Return the [x, y] coordinate for the center point of the cell that contains the specified text.  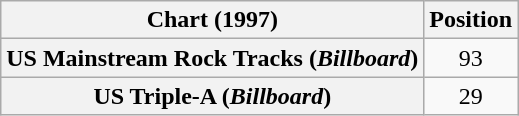
Chart (1997) [212, 20]
US Mainstream Rock Tracks (Billboard) [212, 58]
Position [471, 20]
US Triple-A (Billboard) [212, 96]
29 [471, 96]
93 [471, 58]
